Find where the given text appears and provide that cell's center as [X, Y] coordinate. 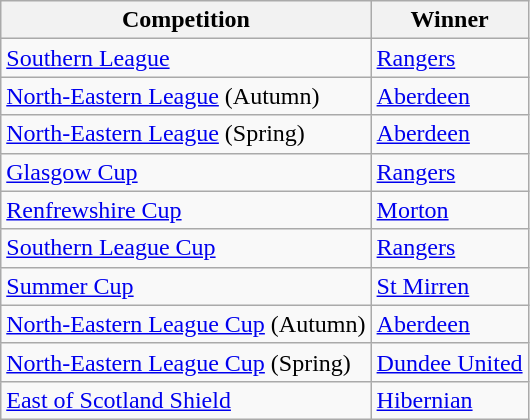
Morton [450, 210]
Southern League Cup [186, 248]
Glasgow Cup [186, 172]
St Mirren [450, 286]
Dundee United [450, 362]
Summer Cup [186, 286]
North-Eastern League Cup (Spring) [186, 362]
Renfrewshire Cup [186, 210]
Southern League [186, 58]
North-Eastern League (Spring) [186, 134]
North-Eastern League (Autumn) [186, 96]
East of Scotland Shield [186, 400]
Competition [186, 20]
North-Eastern League Cup (Autumn) [186, 324]
Hibernian [450, 400]
Winner [450, 20]
